Capture the cell that displays the provided text and extract its (X, Y) central coordinate. 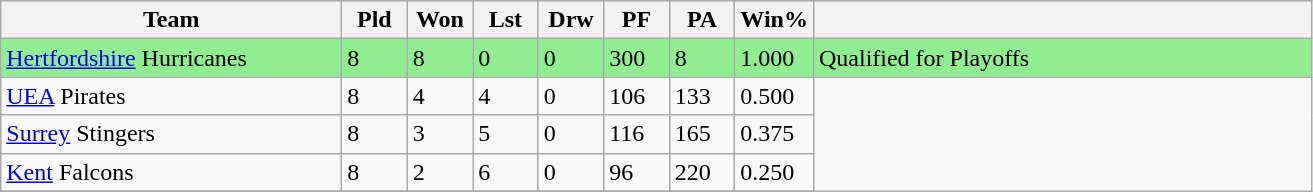
Pld (375, 20)
Win% (774, 20)
Qualified for Playoffs (1062, 58)
133 (702, 96)
Won (440, 20)
Surrey Stingers (172, 134)
PA (702, 20)
106 (637, 96)
165 (702, 134)
Team (172, 20)
6 (506, 172)
Drw (571, 20)
0.375 (774, 134)
Lst (506, 20)
1.000 (774, 58)
220 (702, 172)
UEA Pirates (172, 96)
3 (440, 134)
Hertfordshire Hurricanes (172, 58)
Kent Falcons (172, 172)
300 (637, 58)
0.250 (774, 172)
PF (637, 20)
0.500 (774, 96)
2 (440, 172)
96 (637, 172)
116 (637, 134)
5 (506, 134)
